Return (X, Y) of the center of cell containing provided text 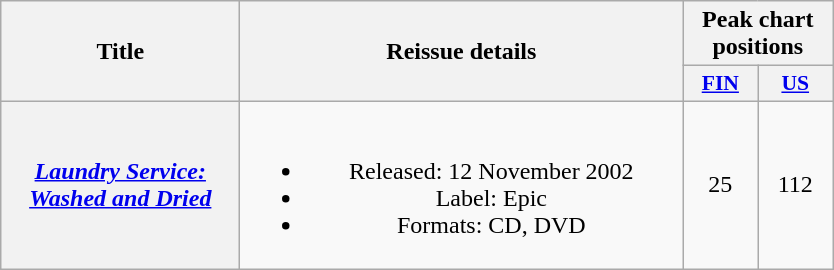
Title (120, 52)
Laundry Service: Washed and Dried (120, 184)
112 (796, 184)
Peak chart positions (758, 34)
25 (720, 184)
US (796, 84)
FIN (720, 84)
Released: 12 November 2002Label: EpicFormats: CD, DVD (462, 184)
Reissue details (462, 52)
